Detect which cell encompasses the target text, then output its (x, y) center coordinate. 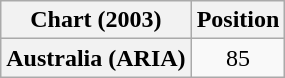
Position (238, 20)
Chart (2003) (96, 20)
Australia (ARIA) (96, 58)
85 (238, 58)
